Search for the cell housing the specified text and yield its [X, Y] center coordinate. 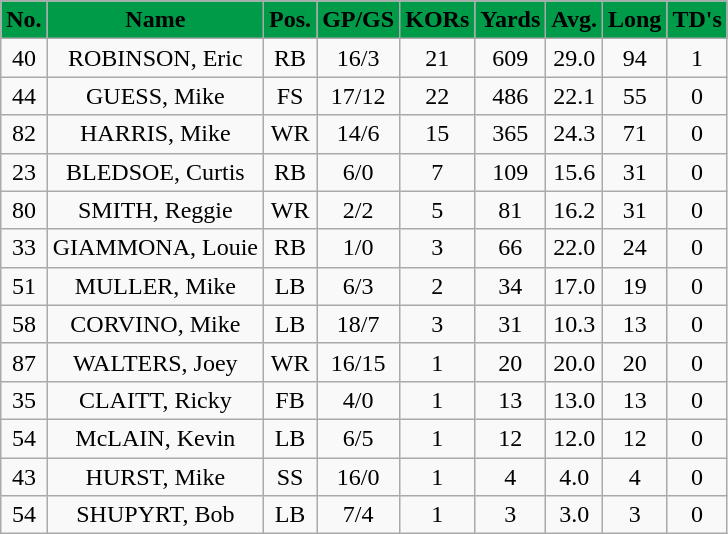
No. [24, 20]
81 [510, 210]
FB [290, 400]
82 [24, 134]
Long [634, 20]
58 [24, 324]
FS [290, 96]
17.0 [574, 286]
19 [634, 286]
94 [634, 58]
87 [24, 362]
18/7 [358, 324]
HURST, Mike [155, 477]
16.2 [574, 210]
Avg. [574, 20]
Pos. [290, 20]
KORs [438, 20]
44 [24, 96]
22.1 [574, 96]
2/2 [358, 210]
6/0 [358, 172]
GIAMMONA, Louie [155, 248]
HARRIS, Mike [155, 134]
43 [24, 477]
14/6 [358, 134]
CORVINO, Mike [155, 324]
TD's [697, 20]
CLAITT, Ricky [155, 400]
SS [290, 477]
6/3 [358, 286]
24 [634, 248]
SMITH, Reggie [155, 210]
BLEDSOE, Curtis [155, 172]
13.0 [574, 400]
486 [510, 96]
21 [438, 58]
3.0 [574, 515]
22 [438, 96]
16/15 [358, 362]
51 [24, 286]
29.0 [574, 58]
1/0 [358, 248]
6/5 [358, 438]
23 [24, 172]
7 [438, 172]
40 [24, 58]
4.0 [574, 477]
33 [24, 248]
GP/GS [358, 20]
2 [438, 286]
Name [155, 20]
109 [510, 172]
35 [24, 400]
McLAIN, Kevin [155, 438]
16/0 [358, 477]
16/3 [358, 58]
GUESS, Mike [155, 96]
20.0 [574, 362]
71 [634, 134]
15.6 [574, 172]
609 [510, 58]
10.3 [574, 324]
22.0 [574, 248]
66 [510, 248]
34 [510, 286]
4/0 [358, 400]
7/4 [358, 515]
MULLER, Mike [155, 286]
ROBINSON, Eric [155, 58]
15 [438, 134]
SHUPYRT, Bob [155, 515]
55 [634, 96]
17/12 [358, 96]
WALTERS, Joey [155, 362]
24.3 [574, 134]
5 [438, 210]
365 [510, 134]
12.0 [574, 438]
Yards [510, 20]
80 [24, 210]
